Provide the (X, Y) coordinate of the cell's center where the given text is located.  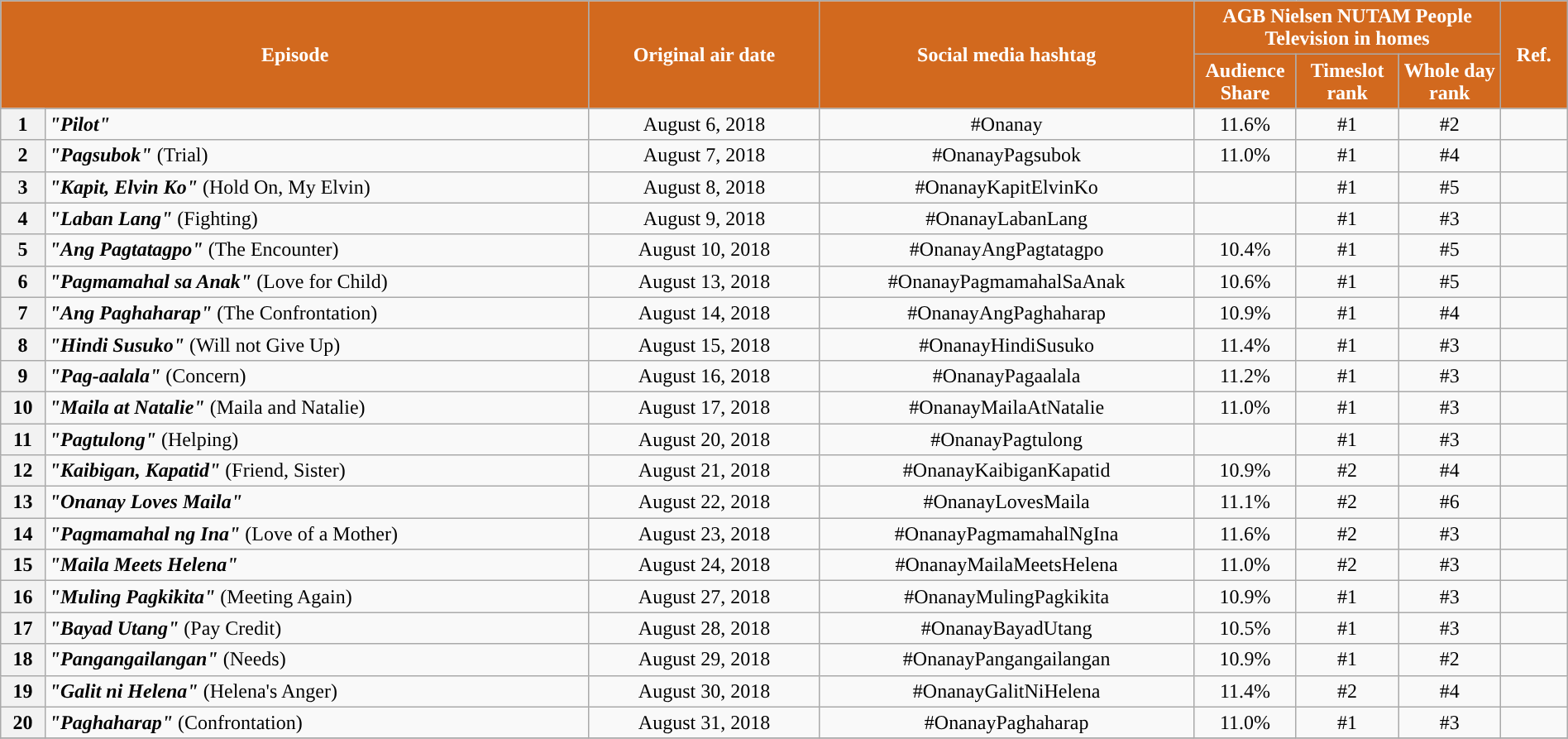
August 29, 2018 (704, 660)
10.5% (1245, 628)
"Onanay Loves Maila" (317, 502)
11.1% (1245, 502)
#OnanayPagmamahalSaAnak (1007, 281)
Episode (295, 55)
August 27, 2018 (704, 597)
6 (23, 281)
#OnanayPagsubok (1007, 156)
"Muling Pagkikita" (Meeting Again) (317, 597)
Audience Share (1245, 81)
8 (23, 344)
August 31, 2018 (704, 722)
"Maila at Natalie" (Maila and Natalie) (317, 407)
#OnanayMulingPagkikita (1007, 597)
August 28, 2018 (704, 628)
"Ang Pagtatagpo" (The Encounter) (317, 250)
#OnanayPagtulong (1007, 439)
5 (23, 250)
Original air date (704, 55)
#6 (1450, 502)
1 (23, 124)
"Hindi Susuko" (Will not Give Up) (317, 344)
"Pagmamahal ng Ina" (Love of a Mother) (317, 534)
#OnanayMailaMeetsHelena (1007, 565)
11 (23, 439)
August 17, 2018 (704, 407)
#OnanayLabanLang (1007, 218)
#OnanayHindiSusuko (1007, 344)
14 (23, 534)
August 9, 2018 (704, 218)
Social media hashtag (1007, 55)
August 23, 2018 (704, 534)
18 (23, 660)
#OnanayLovesMaila (1007, 502)
"Pagsubok" (Trial) (317, 156)
#OnanayAngPagtatagpo (1007, 250)
"Pagtulong" (Helping) (317, 439)
4 (23, 218)
#OnanayKapitElvinKo (1007, 187)
August 14, 2018 (704, 313)
#OnanayAngPaghaharap (1007, 313)
10.6% (1245, 281)
#OnanayPaghaharap (1007, 722)
#OnanayBayadUtang (1007, 628)
3 (23, 187)
10 (23, 407)
August 24, 2018 (704, 565)
Timeslotrank (1347, 81)
AGB Nielsen NUTAM People Television in homes (1348, 28)
"Maila Meets Helena" (317, 565)
#OnanayMailaAtNatalie (1007, 407)
"Pangangailangan" (Needs) (317, 660)
"Pilot" (317, 124)
Whole dayrank (1450, 81)
August 13, 2018 (704, 281)
12 (23, 471)
10.4% (1245, 250)
#OnanayPagaalala (1007, 376)
"Bayad Utang" (Pay Credit) (317, 628)
15 (23, 565)
#Onanay (1007, 124)
"Kaibigan, Kapatid" (Friend, Sister) (317, 471)
August 20, 2018 (704, 439)
August 22, 2018 (704, 502)
#OnanayPangangailangan (1007, 660)
"Pag-aalala" (Concern) (317, 376)
August 21, 2018 (704, 471)
13 (23, 502)
17 (23, 628)
16 (23, 597)
2 (23, 156)
7 (23, 313)
19 (23, 691)
#OnanayKaibiganKapatid (1007, 471)
"Pagmamahal sa Anak" (Love for Child) (317, 281)
20 (23, 722)
11.2% (1245, 376)
August 10, 2018 (704, 250)
August 15, 2018 (704, 344)
August 6, 2018 (704, 124)
#OnanayPagmamahalNgIna (1007, 534)
"Laban Lang" (Fighting) (317, 218)
August 7, 2018 (704, 156)
August 16, 2018 (704, 376)
Ref. (1533, 55)
"Kapit, Elvin Ko" (Hold On, My Elvin) (317, 187)
August 8, 2018 (704, 187)
"Galit ni Helena" (Helena's Anger) (317, 691)
#OnanayGalitNiHelena (1007, 691)
August 30, 2018 (704, 691)
"Paghaharap" (Confrontation) (317, 722)
9 (23, 376)
"Ang Paghaharap" (The Confrontation) (317, 313)
